Provide the [x, y] coordinate of the cell's center where the given text is located.  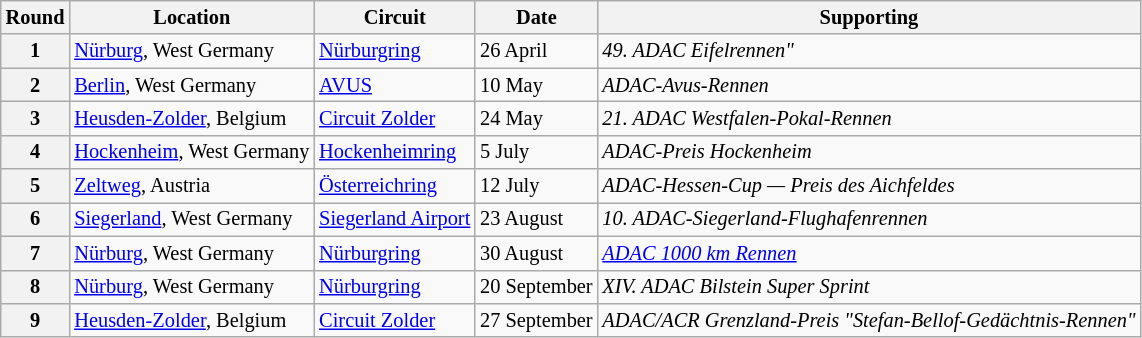
Location [192, 17]
23 August [536, 219]
12 July [536, 186]
XIV. ADAC Bilstein Super Sprint [868, 287]
Siegerland, West Germany [192, 219]
3 [36, 118]
ADAC-Hessen-Cup — Preis des Aichfeldes [868, 186]
AVUS [394, 85]
49. ADAC Eifelrennen" [868, 51]
6 [36, 219]
ADAC/ACR Grenzland-Preis "Stefan-Bellof-Gedächtnis-Rennen" [868, 320]
27 September [536, 320]
20 September [536, 287]
10 May [536, 85]
Date [536, 17]
30 August [536, 253]
10. ADAC-Siegerland-Flughafenrennen [868, 219]
4 [36, 152]
ADAC-Preis Hockenheim [868, 152]
8 [36, 287]
Zeltweg, Austria [192, 186]
Round [36, 17]
21. ADAC Westfalen-Pokal-Rennen [868, 118]
Supporting [868, 17]
7 [36, 253]
Hockenheim, West Germany [192, 152]
ADAC-Avus-Rennen [868, 85]
Hockenheimring [394, 152]
5 [36, 186]
Österreichring [394, 186]
ADAC 1000 km Rennen [868, 253]
24 May [536, 118]
2 [36, 85]
26 April [536, 51]
Siegerland Airport [394, 219]
Circuit [394, 17]
Berlin, West Germany [192, 85]
9 [36, 320]
1 [36, 51]
5 July [536, 152]
